Search for the cell housing the specified text and yield its [x, y] center coordinate. 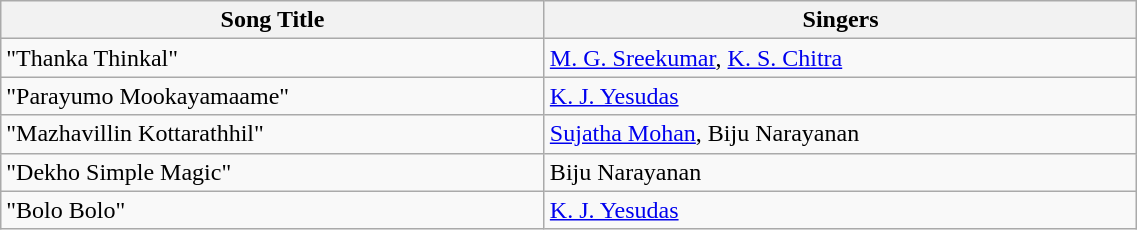
"Parayumo Mookayamaame" [273, 96]
Sujatha Mohan, Biju Narayanan [840, 134]
"Mazhavillin Kottarathhil" [273, 134]
"Dekho Simple Magic" [273, 172]
"Thanka Thinkal" [273, 58]
M. G. Sreekumar, K. S. Chitra [840, 58]
Singers [840, 20]
Song Title [273, 20]
Biju Narayanan [840, 172]
"Bolo Bolo" [273, 210]
